Extract the [x, y] coordinate from the center of the cell holding the provided text.  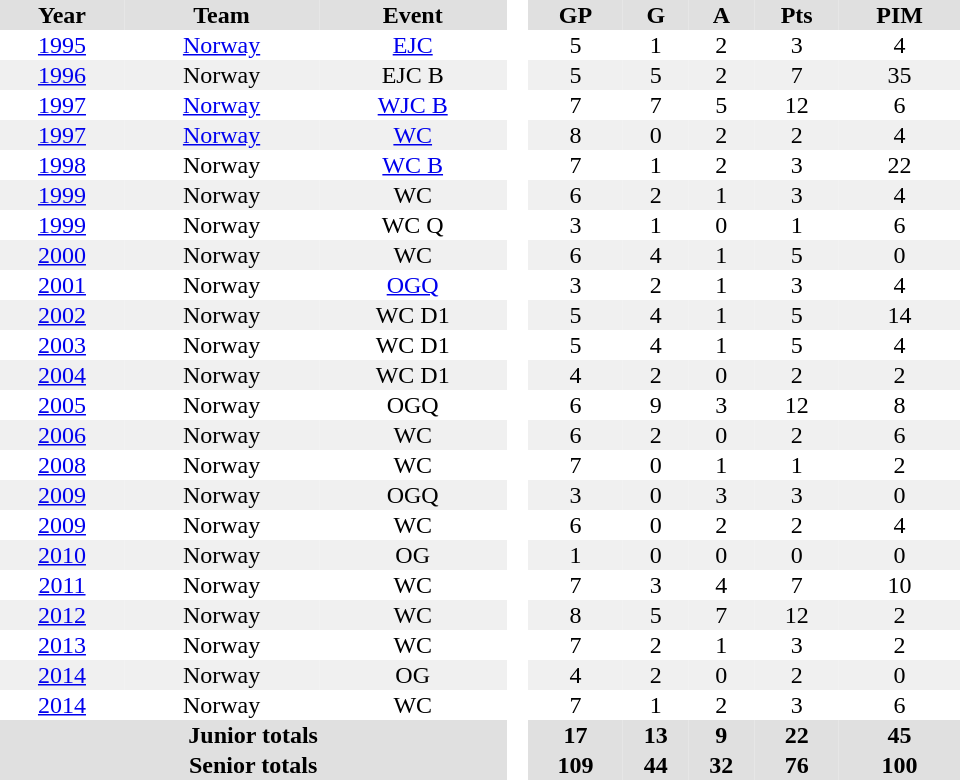
2005 [62, 405]
A [722, 15]
G [656, 15]
2003 [62, 345]
Senior totals [253, 765]
13 [656, 735]
2012 [62, 615]
Junior totals [253, 735]
2001 [62, 285]
2002 [62, 315]
Year [62, 15]
1995 [62, 45]
WC B [412, 165]
2000 [62, 255]
109 [576, 765]
EJC [412, 45]
17 [576, 735]
44 [656, 765]
32 [722, 765]
10 [900, 585]
EJC B [412, 75]
PIM [900, 15]
45 [900, 735]
2010 [62, 555]
WJC B [412, 105]
1996 [62, 75]
35 [900, 75]
GP [576, 15]
Event [412, 15]
100 [900, 765]
2004 [62, 375]
Team [222, 15]
1998 [62, 165]
2011 [62, 585]
14 [900, 315]
76 [796, 765]
2013 [62, 645]
WC Q [412, 225]
2006 [62, 435]
Pts [796, 15]
2008 [62, 465]
